Provide the [x, y] coordinate of the cell's center where the given text is located.  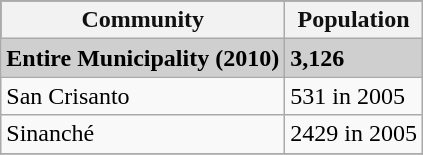
San Crisanto [143, 96]
531 in 2005 [354, 96]
2429 in 2005 [354, 134]
3,126 [354, 58]
Population [354, 20]
Community [143, 20]
Sinanché [143, 134]
Entire Municipality (2010) [143, 58]
